Return the [X, Y] coordinate for the center point of the cell that contains the specified text.  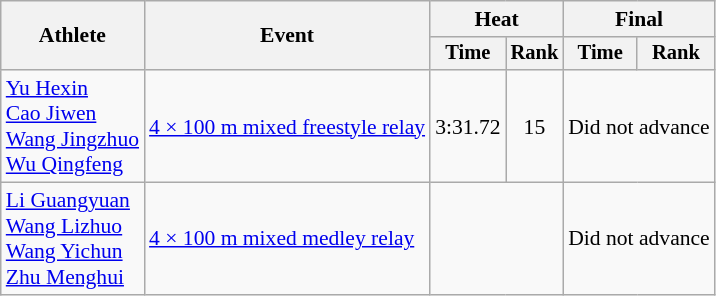
Athlete [72, 36]
3:31.72 [468, 126]
4 × 100 m mixed freestyle relay [287, 126]
Heat [496, 19]
Event [287, 36]
Final [639, 19]
Yu HexinCao JiwenWang JingzhuoWu Qingfeng [72, 126]
4 × 100 m mixed medley relay [287, 239]
15 [535, 126]
Li GuangyuanWang LizhuoWang YichunZhu Menghui [72, 239]
